Scan for the cell matching the given text and deliver its (x, y) coordinate at center. 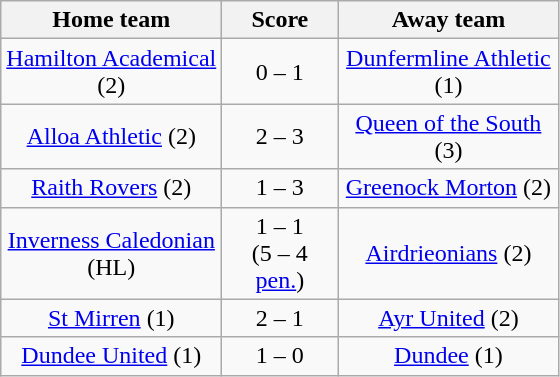
Home team (112, 20)
Greenock Morton (2) (448, 188)
St Mirren (1) (112, 318)
Alloa Athletic (2) (112, 136)
Dundee United (1) (112, 356)
Dunfermline Athletic (1) (448, 72)
Ayr United (2) (448, 318)
Dundee (1) (448, 356)
Hamilton Academical (2) (112, 72)
Away team (448, 20)
2 – 3 (280, 136)
1 – 1 (5 – 4 pen.) (280, 253)
0 – 1 (280, 72)
Raith Rovers (2) (112, 188)
Score (280, 20)
1 – 0 (280, 356)
Queen of the South (3) (448, 136)
Airdrieonians (2) (448, 253)
1 – 3 (280, 188)
2 – 1 (280, 318)
Inverness Caledonian (HL) (112, 253)
